Extract the (X, Y) coordinate from the center of the cell holding the provided text.  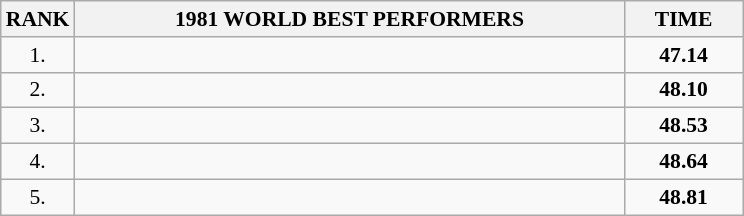
1981 WORLD BEST PERFORMERS (349, 19)
48.64 (684, 162)
48.10 (684, 90)
47.14 (684, 55)
2. (38, 90)
TIME (684, 19)
4. (38, 162)
48.81 (684, 197)
5. (38, 197)
3. (38, 126)
RANK (38, 19)
48.53 (684, 126)
1. (38, 55)
